Pinpoint the cell where the given text exists, returning its (X, Y) midpoint coordinate. 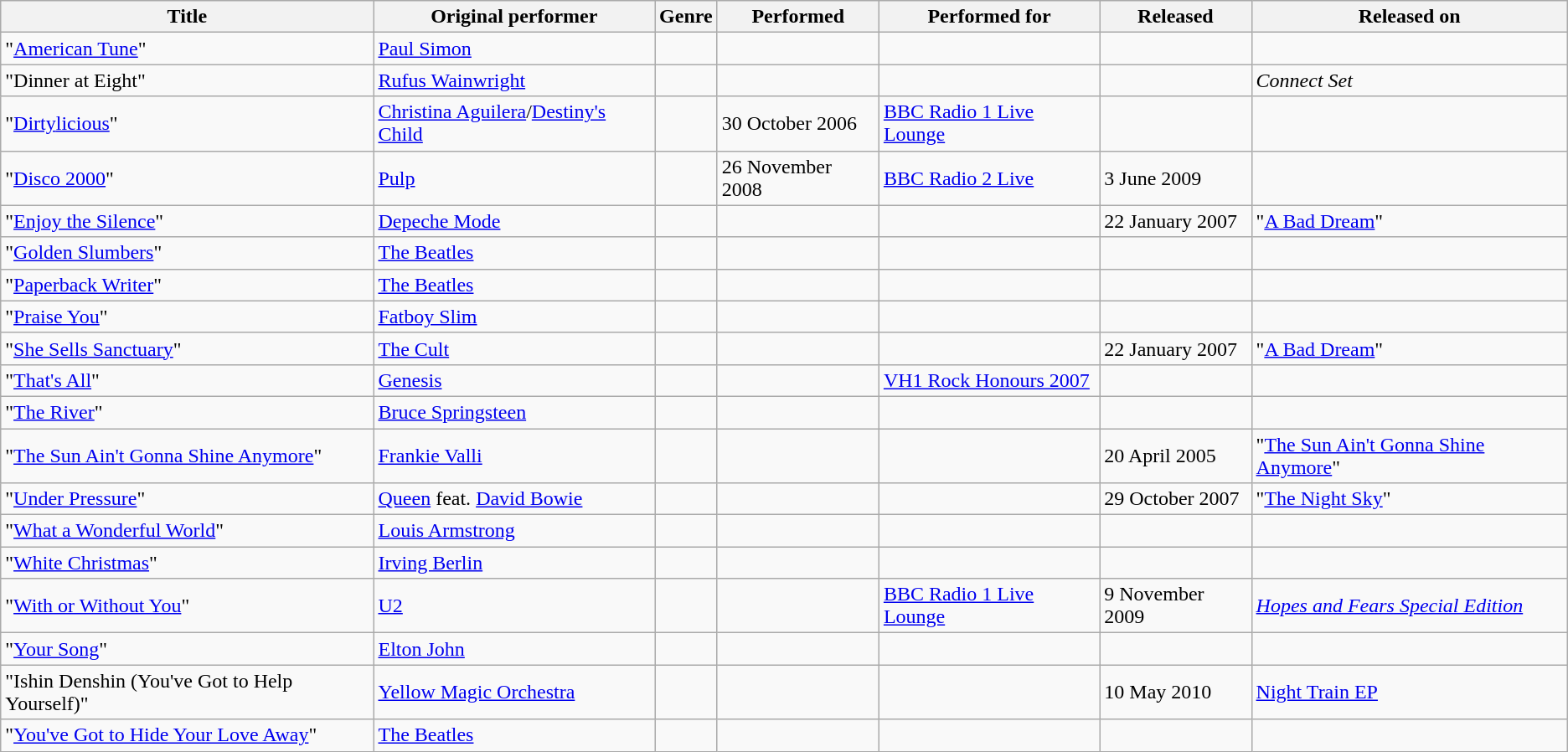
Louis Armstrong (514, 531)
29 October 2007 (1176, 499)
"Dinner at Eight" (188, 80)
Performed for (988, 17)
Connect Set (1409, 80)
"She Sells Sanctuary" (188, 348)
Hopes and Fears Special Edition (1409, 606)
"With or Without You" (188, 606)
"Your Song" (188, 649)
Fatboy Slim (514, 317)
Rufus Wainwright (514, 80)
26 November 2008 (797, 178)
"The River" (188, 412)
"Under Pressure" (188, 499)
Depeche Mode (514, 221)
Queen feat. David Bowie (514, 499)
Original performer (514, 17)
"White Christmas" (188, 563)
30 October 2006 (797, 124)
Christina Aguilera/Destiny's Child (514, 124)
Title (188, 17)
20 April 2005 (1176, 456)
"Disco 2000" (188, 178)
Bruce Springsteen (514, 412)
"Dirtylicious" (188, 124)
"Golden Slumbers" (188, 253)
Elton John (514, 649)
Genre (687, 17)
"Enjoy the Silence" (188, 221)
"The Night Sky" (1409, 499)
10 May 2010 (1176, 692)
3 June 2009 (1176, 178)
9 November 2009 (1176, 606)
Released (1176, 17)
"American Tune" (188, 49)
Released on (1409, 17)
VH1 Rock Honours 2007 (988, 380)
Irving Berlin (514, 563)
Pulp (514, 178)
"That's All" (188, 380)
Frankie Valli (514, 456)
"Praise You" (188, 317)
The Cult (514, 348)
BBC Radio 2 Live (988, 178)
"Ishin Denshin (You've Got to Help Yourself)" (188, 692)
Yellow Magic Orchestra (514, 692)
Night Train EP (1409, 692)
"Paperback Writer" (188, 285)
U2 (514, 606)
Paul Simon (514, 49)
"You've Got to Hide Your Love Away" (188, 735)
Performed (797, 17)
Genesis (514, 380)
"What a Wonderful World" (188, 531)
